Determine the [x, y] coordinate at the center of the cell enclosing the given text.  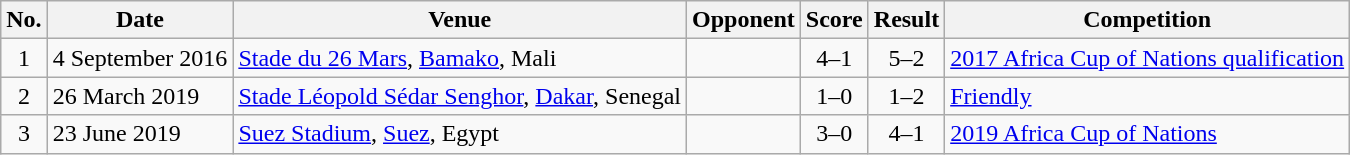
Competition [1148, 20]
Opponent [744, 20]
5–2 [906, 58]
3–0 [834, 134]
1 [24, 58]
1–2 [906, 96]
Date [140, 20]
2017 Africa Cup of Nations qualification [1148, 58]
Friendly [1148, 96]
23 June 2019 [140, 134]
Score [834, 20]
2 [24, 96]
No. [24, 20]
26 March 2019 [140, 96]
1–0 [834, 96]
Suez Stadium, Suez, Egypt [460, 134]
Result [906, 20]
3 [24, 134]
4 September 2016 [140, 58]
Venue [460, 20]
Stade du 26 Mars, Bamako, Mali [460, 58]
Stade Léopold Sédar Senghor, Dakar, Senegal [460, 96]
2019 Africa Cup of Nations [1148, 134]
